Determine the [X, Y] coordinate at the center of the cell enclosing the given text.  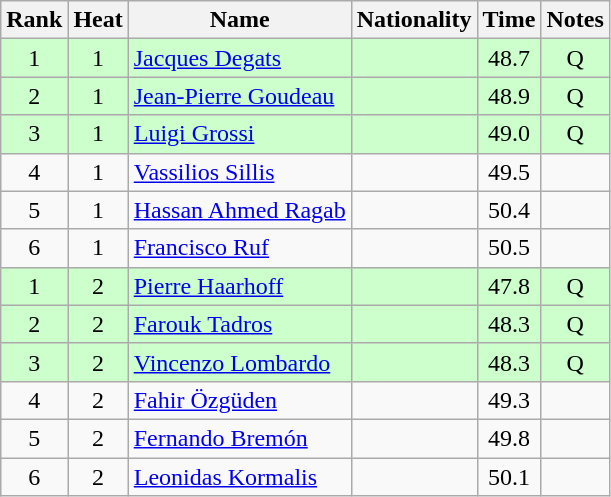
Fahir Özgüden [240, 400]
Name [240, 20]
50.5 [509, 248]
Time [509, 20]
47.8 [509, 286]
49.8 [509, 438]
Rank [34, 20]
Luigi Grossi [240, 134]
Jacques Degats [240, 58]
48.7 [509, 58]
48.9 [509, 96]
50.1 [509, 477]
Notes [575, 20]
Jean-Pierre Goudeau [240, 96]
Fernando Bremón [240, 438]
Vassilios Sillis [240, 172]
Hassan Ahmed Ragab [240, 210]
Heat [98, 20]
Nationality [414, 20]
49.0 [509, 134]
Francisco Ruf [240, 248]
Farouk Tadros [240, 324]
49.3 [509, 400]
49.5 [509, 172]
50.4 [509, 210]
Vincenzo Lombardo [240, 362]
Leonidas Kormalis [240, 477]
Pierre Haarhoff [240, 286]
